For the text-containing cell, return its midpoint in [x, y] coordinate format. 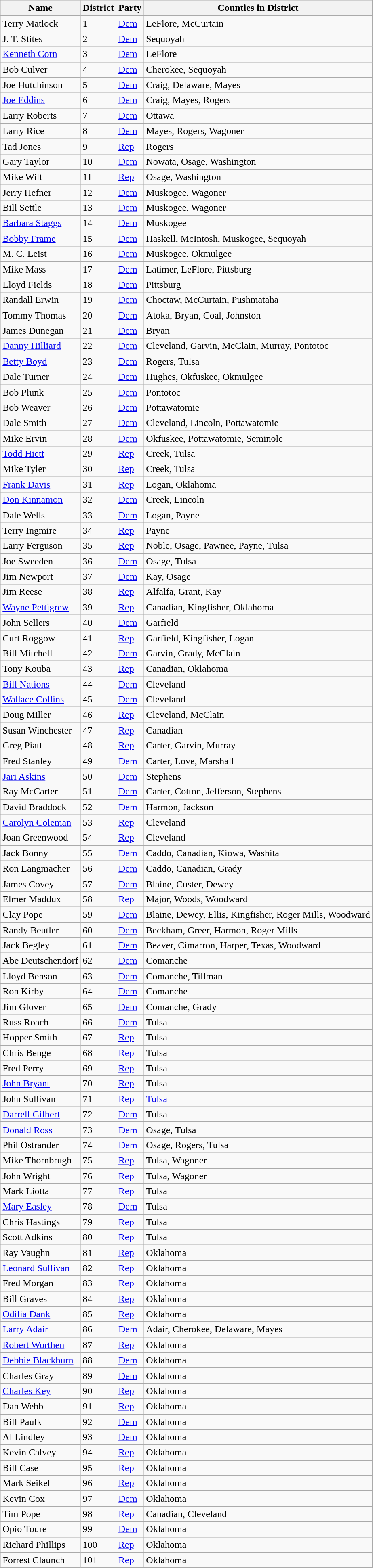
John Bryant [40, 1084]
Bill Nations [40, 684]
89 [98, 1375]
88 [98, 1360]
Cleveland, Lincoln, Pottawatomie [258, 423]
12 [98, 193]
Jack Begley [40, 945]
Bryan [258, 331]
Charles Key [40, 1391]
98 [98, 1514]
Joe Eddins [40, 100]
Joe Hutchinson [40, 85]
44 [98, 684]
1 [98, 23]
64 [98, 992]
7 [98, 115]
Carter, Garvin, Murray [258, 746]
79 [98, 1222]
Forrest Claunch [40, 1560]
66 [98, 1022]
Logan, Payne [258, 515]
Craig, Mayes, Rogers [258, 100]
Caddo, Canadian, Grady [258, 868]
22 [98, 346]
Larry Ferguson [40, 546]
Kay, Osage [258, 576]
Mayes, Rogers, Wagoner [258, 131]
Adair, Cherokee, Delaware, Mayes [258, 1329]
Jim Newport [40, 576]
James Covey [40, 884]
Don Kinnamon [40, 500]
Rogers, Tulsa [258, 361]
Beckham, Greer, Harmon, Roger Mills [258, 930]
Odilia Dank [40, 1314]
54 [98, 838]
52 [98, 807]
10 [98, 161]
21 [98, 331]
15 [98, 239]
Barbara Staggs [40, 223]
87 [98, 1345]
42 [98, 653]
Opio Toure [40, 1529]
Creek, Lincoln [258, 500]
Curt Roggow [40, 638]
Greg Piatt [40, 746]
31 [98, 484]
93 [98, 1437]
Charles Gray [40, 1375]
Blaine, Dewey, Ellis, Kingfisher, Roger Mills, Woodward [258, 914]
90 [98, 1391]
50 [98, 776]
Alfalfa, Grant, Kay [258, 592]
Cleveland, Garvin, McClain, Murray, Pontotoc [258, 346]
49 [98, 761]
Tim Pope [40, 1514]
Bill Paulk [40, 1421]
55 [98, 853]
Cherokee, Sequoyah [258, 69]
20 [98, 315]
Comanche, Tillman [258, 976]
13 [98, 208]
68 [98, 1053]
Nowata, Osage, Washington [258, 161]
Larry Rice [40, 131]
39 [98, 607]
Tad Jones [40, 146]
John Wright [40, 1176]
84 [98, 1299]
Beaver, Cimarron, Harper, Texas, Woodward [258, 945]
24 [98, 377]
25 [98, 392]
Name [40, 8]
19 [98, 300]
Jim Reese [40, 592]
28 [98, 438]
Bobby Frame [40, 239]
72 [98, 1114]
Ottawa [258, 115]
David Braddock [40, 807]
Fred Perry [40, 1068]
Donald Ross [40, 1130]
3 [98, 54]
59 [98, 914]
Caddo, Canadian, Kiowa, Washita [258, 853]
Frank Davis [40, 484]
Hughes, Okfuskee, Okmulgee [258, 377]
J. T. Stites [40, 39]
Payne [258, 530]
Randy Beutler [40, 930]
Dan Webb [40, 1406]
94 [98, 1453]
60 [98, 930]
Logan, Oklahoma [258, 484]
Carter, Cotton, Jefferson, Stephens [258, 792]
Danny Hilliard [40, 346]
85 [98, 1314]
46 [98, 715]
70 [98, 1084]
Pittsburg [258, 285]
99 [98, 1529]
Tommy Thomas [40, 315]
Darrell Gilbert [40, 1114]
Ron Kirby [40, 992]
Mary Easley [40, 1207]
Susan Winchester [40, 730]
23 [98, 361]
Bill Mitchell [40, 653]
M. C. Leist [40, 254]
Bill Settle [40, 208]
33 [98, 515]
Fred Morgan [40, 1283]
Atoka, Bryan, Coal, Johnston [258, 315]
5 [98, 85]
71 [98, 1099]
Muskogee, Okmulgee [258, 254]
Garfield [258, 623]
Garfield, Kingfisher, Logan [258, 638]
Canadian, Kingfisher, Oklahoma [258, 607]
Carolyn Coleman [40, 822]
Russ Roach [40, 1022]
Hopper Smith [40, 1038]
83 [98, 1283]
80 [98, 1237]
Tony Kouba [40, 669]
Sequoyah [258, 39]
Robert Worthen [40, 1345]
Harmon, Jackson [258, 807]
40 [98, 623]
95 [98, 1468]
Richard Phillips [40, 1545]
Debbie Blackburn [40, 1360]
Osage, Washington [258, 177]
14 [98, 223]
Pontotoc [258, 392]
John Sellers [40, 623]
Mike Thornbrugh [40, 1160]
Bob Plunk [40, 392]
Osage, Rogers, Tulsa [258, 1145]
Carter, Love, Marshall [258, 761]
91 [98, 1406]
97 [98, 1499]
Haskell, McIntosh, Muskogee, Sequoyah [258, 239]
16 [98, 254]
51 [98, 792]
Terry Ingmire [40, 530]
Kenneth Corn [40, 54]
Rogers [258, 146]
17 [98, 269]
District [98, 8]
18 [98, 285]
37 [98, 576]
Jim Glover [40, 1007]
Betty Boyd [40, 361]
Dale Wells [40, 515]
73 [98, 1130]
82 [98, 1268]
Dale Smith [40, 423]
Elmer Maddux [40, 899]
Okfuskee, Pottawatomie, Seminole [258, 438]
Bob Weaver [40, 407]
Ron Langmacher [40, 868]
67 [98, 1038]
Randall Erwin [40, 300]
Noble, Osage, Pawnee, Payne, Tulsa [258, 546]
92 [98, 1421]
Todd Hiett [40, 454]
77 [98, 1191]
Bill Graves [40, 1299]
86 [98, 1329]
Terry Matlock [40, 23]
Wayne Pettigrew [40, 607]
Canadian, Cleveland [258, 1514]
Stephens [258, 776]
32 [98, 500]
Clay Pope [40, 914]
4 [98, 69]
Mike Mass [40, 269]
Party [130, 8]
Al Lindley [40, 1437]
45 [98, 700]
Mark Seikel [40, 1483]
8 [98, 131]
35 [98, 546]
57 [98, 884]
34 [98, 530]
Garvin, Grady, McClain [258, 653]
Larry Adair [40, 1329]
Canadian [258, 730]
56 [98, 868]
Dale Turner [40, 377]
Pottawatomie [258, 407]
Scott Adkins [40, 1237]
Kevin Cox [40, 1499]
63 [98, 976]
Joan Greenwood [40, 838]
LeFlore, McCurtain [258, 23]
Lloyd Fields [40, 285]
6 [98, 100]
53 [98, 822]
Leonard Sullivan [40, 1268]
9 [98, 146]
27 [98, 423]
Larry Roberts [40, 115]
48 [98, 746]
100 [98, 1545]
Mike Tyler [40, 469]
Ray McCarter [40, 792]
41 [98, 638]
69 [98, 1068]
Kevin Calvey [40, 1453]
Craig, Delaware, Mayes [258, 85]
Jack Bonny [40, 853]
75 [98, 1160]
38 [98, 592]
76 [98, 1176]
2 [98, 39]
Muskogee [258, 223]
Gary Taylor [40, 161]
74 [98, 1145]
Latimer, LeFlore, Pittsburg [258, 269]
Mike Wilt [40, 177]
47 [98, 730]
Phil Ostrander [40, 1145]
Jerry Hefner [40, 193]
78 [98, 1207]
Bill Case [40, 1468]
Choctaw, McCurtain, Pushmataha [258, 300]
Joe Sweeden [40, 561]
26 [98, 407]
96 [98, 1483]
62 [98, 961]
11 [98, 177]
29 [98, 454]
Lloyd Benson [40, 976]
43 [98, 669]
Ray Vaughn [40, 1253]
36 [98, 561]
30 [98, 469]
Abe Deutschendorf [40, 961]
Doug Miller [40, 715]
Mike Ervin [40, 438]
81 [98, 1253]
Canadian, Oklahoma [258, 669]
61 [98, 945]
Chris Hastings [40, 1222]
Fred Stanley [40, 761]
Jari Askins [40, 776]
101 [98, 1560]
John Sullivan [40, 1099]
65 [98, 1007]
LeFlore [258, 54]
Comanche, Grady [258, 1007]
Counties in District [258, 8]
Bob Culver [40, 69]
Mark Liotta [40, 1191]
Blaine, Custer, Dewey [258, 884]
Wallace Collins [40, 700]
James Dunegan [40, 331]
58 [98, 899]
Cleveland, McClain [258, 715]
Major, Woods, Woodward [258, 899]
Chris Benge [40, 1053]
